Provide the (X, Y) coordinate of the cell's center where the given text is located.  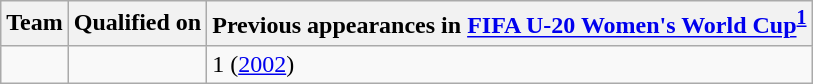
Qualified on (137, 24)
Previous appearances in FIFA U-20 Women's World Cup1 (510, 24)
Team (35, 24)
1 (2002) (510, 64)
